From the cell containing the given text, extract its center point as [X, Y] coordinate. 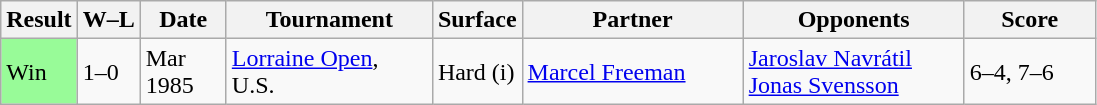
Win [39, 72]
Tournament [329, 20]
Opponents [854, 20]
1–0 [108, 72]
Mar 1985 [183, 72]
Hard (i) [477, 72]
Surface [477, 20]
Lorraine Open, U.S. [329, 72]
6–4, 7–6 [1030, 72]
Partner [632, 20]
W–L [108, 20]
Result [39, 20]
Date [183, 20]
Marcel Freeman [632, 72]
Jaroslav Navrátil Jonas Svensson [854, 72]
Score [1030, 20]
